Return the (X, Y) coordinate for the center point of the cell that contains the specified text.  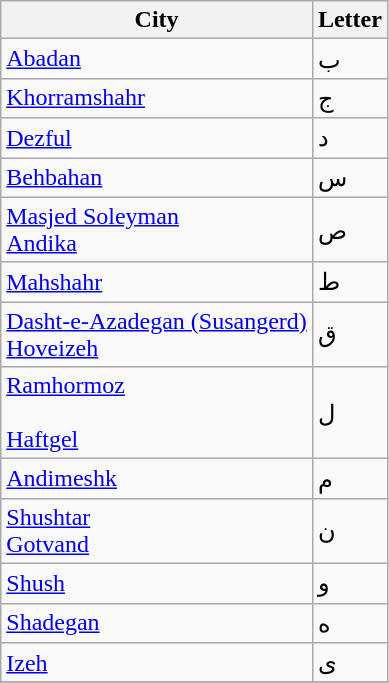
Masjed SoleymanAndika (157, 230)
City (157, 20)
ص (350, 230)
ه (350, 623)
و (350, 583)
ب (350, 59)
ل (350, 413)
RamhormozHaftgel (157, 413)
Behbahan (157, 178)
م (350, 479)
Andimeshk (157, 479)
ن (350, 530)
Letter (350, 20)
ج (350, 98)
Khorramshahr (157, 98)
Dasht-e-Azadegan (Susangerd)Hoveizeh (157, 334)
Izeh (157, 663)
ShushtarGotvand (157, 530)
د (350, 138)
Shush (157, 583)
Abadan (157, 59)
ط (350, 282)
Mahshahr (157, 282)
ى (350, 663)
Dezful (157, 138)
ق (350, 334)
Shadegan (157, 623)
س (350, 178)
